Return the (x, y) coordinate for the center point of the cell that contains the specified text.  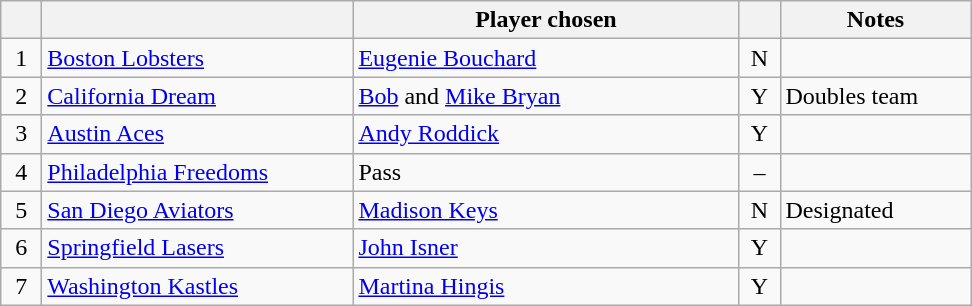
Doubles team (876, 96)
California Dream (198, 96)
Philadelphia Freedoms (198, 172)
Eugenie Bouchard (546, 58)
Washington Kastles (198, 286)
Austin Aces (198, 134)
4 (22, 172)
– (760, 172)
Springfield Lasers (198, 248)
Boston Lobsters (198, 58)
Bob and Mike Bryan (546, 96)
Andy Roddick (546, 134)
Pass (546, 172)
6 (22, 248)
3 (22, 134)
Madison Keys (546, 210)
Martina Hingis (546, 286)
2 (22, 96)
Designated (876, 210)
Notes (876, 20)
John Isner (546, 248)
San Diego Aviators (198, 210)
1 (22, 58)
5 (22, 210)
7 (22, 286)
Player chosen (546, 20)
